Scan for the cell matching the given text and deliver its [X, Y] coordinate at center. 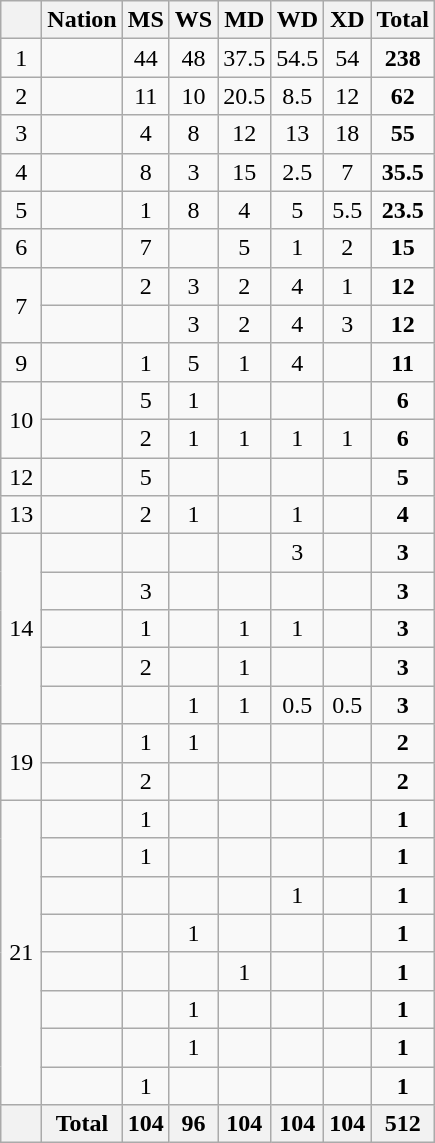
21 [22, 952]
19 [22, 762]
MD [244, 20]
55 [403, 134]
96 [193, 1124]
37.5 [244, 58]
48 [193, 58]
23.5 [403, 210]
238 [403, 58]
8.5 [298, 96]
9 [22, 362]
XD [348, 20]
20.5 [244, 96]
62 [403, 96]
WD [298, 20]
44 [146, 58]
54.5 [298, 58]
54 [348, 58]
MS [146, 20]
18 [348, 134]
35.5 [403, 172]
512 [403, 1124]
5.5 [348, 210]
14 [22, 629]
2.5 [298, 172]
Nation [82, 20]
WS [193, 20]
